Locate the cell with the specified text and output its [x, y] center coordinate. 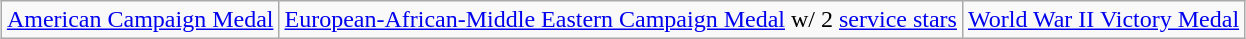
American Campaign Medal [140, 20]
World War II Victory Medal [1103, 20]
European-African-Middle Eastern Campaign Medal w/ 2 service stars [621, 20]
